Scan for the cell matching the given text and deliver its (X, Y) coordinate at center. 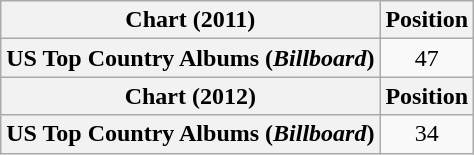
47 (427, 58)
Chart (2011) (190, 20)
34 (427, 134)
Chart (2012) (190, 96)
